Locate the cell with the specified text and output its [x, y] center coordinate. 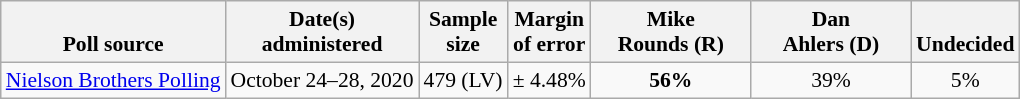
DanAhlers (D) [831, 32]
Poll source [114, 32]
56% [671, 80]
October 24–28, 2020 [322, 80]
Nielson Brothers Polling [114, 80]
Marginof error [550, 32]
Samplesize [464, 32]
Undecided [965, 32]
Date(s)administered [322, 32]
MikeRounds (R) [671, 32]
5% [965, 80]
± 4.48% [550, 80]
479 (LV) [464, 80]
39% [831, 80]
